Capture the cell that displays the provided text and extract its [X, Y] central coordinate. 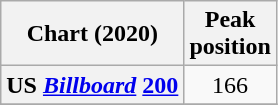
166 [230, 85]
Chart (2020) [92, 34]
Peakposition [230, 34]
US Billboard 200 [92, 85]
